Scan for the cell matching the given text and deliver its (X, Y) coordinate at center. 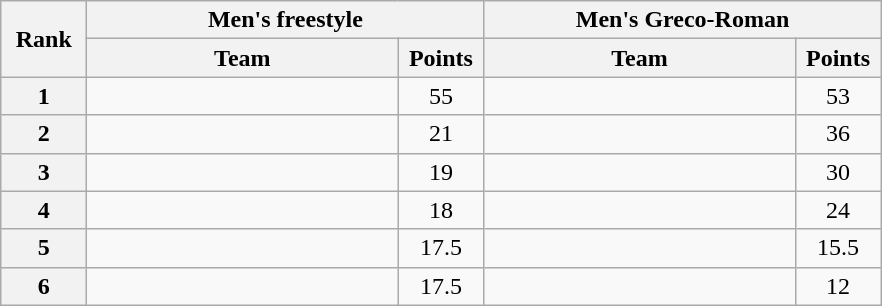
19 (441, 172)
15.5 (838, 248)
30 (838, 172)
6 (44, 286)
24 (838, 210)
2 (44, 134)
4 (44, 210)
36 (838, 134)
5 (44, 248)
Men's freestyle (286, 20)
12 (838, 286)
21 (441, 134)
53 (838, 96)
Men's Greco-Roman (682, 20)
18 (441, 210)
1 (44, 96)
Rank (44, 39)
3 (44, 172)
55 (441, 96)
